Search for the cell housing the specified text and yield its [X, Y] center coordinate. 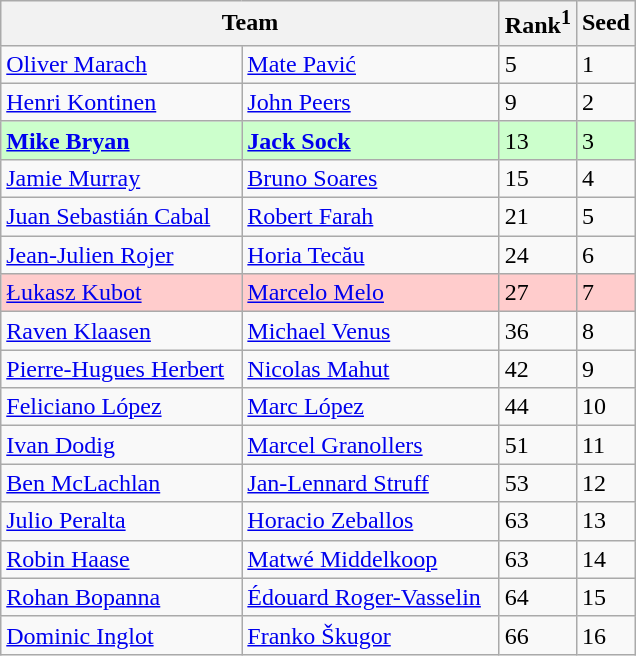
11 [606, 445]
Jan-Lennard Struff [370, 483]
51 [538, 445]
16 [606, 635]
Jean-Julien Rojer [122, 255]
2 [606, 102]
Henri Kontinen [122, 102]
Horacio Zeballos [370, 521]
64 [538, 597]
Mike Bryan [122, 140]
Marc López [370, 407]
Matwé Middelkoop [370, 559]
Jack Sock [370, 140]
Julio Peralta [122, 521]
44 [538, 407]
Franko Škugor [370, 635]
Ben McLachlan [122, 483]
24 [538, 255]
1 [606, 64]
14 [606, 559]
Bruno Soares [370, 178]
Pierre-Hugues Herbert [122, 369]
8 [606, 331]
Oliver Marach [122, 64]
27 [538, 293]
Robin Haase [122, 559]
42 [538, 369]
Ivan Dodig [122, 445]
6 [606, 255]
Marcelo Melo [370, 293]
66 [538, 635]
Jamie Murray [122, 178]
Feliciano López [122, 407]
4 [606, 178]
Raven Klaasen [122, 331]
Michael Venus [370, 331]
Rohan Bopanna [122, 597]
12 [606, 483]
Dominic Inglot [122, 635]
Juan Sebastián Cabal [122, 217]
Robert Farah [370, 217]
21 [538, 217]
Édouard Roger-Vasselin [370, 597]
Team [250, 24]
36 [538, 331]
7 [606, 293]
John Peers [370, 102]
Rank1 [538, 24]
Łukasz Kubot [122, 293]
10 [606, 407]
Nicolas Mahut [370, 369]
Marcel Granollers [370, 445]
Mate Pavić [370, 64]
Seed [606, 24]
53 [538, 483]
3 [606, 140]
Horia Tecău [370, 255]
